Return [X, Y] of the center of cell containing provided text 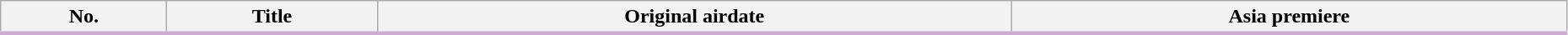
Original airdate [694, 17]
Title [272, 17]
Asia premiere [1289, 17]
No. [84, 17]
